Capture the cell that displays the provided text and extract its (X, Y) central coordinate. 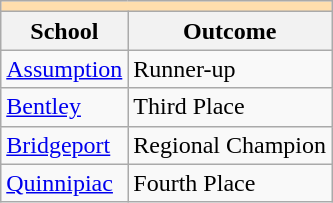
Regional Champion (230, 145)
Runner-up (230, 69)
School (64, 31)
Outcome (230, 31)
Fourth Place (230, 183)
Third Place (230, 107)
Bridgeport (64, 145)
Quinnipiac (64, 183)
Assumption (64, 69)
Bentley (64, 107)
